From the cell containing the given text, extract its center point as [X, Y] coordinate. 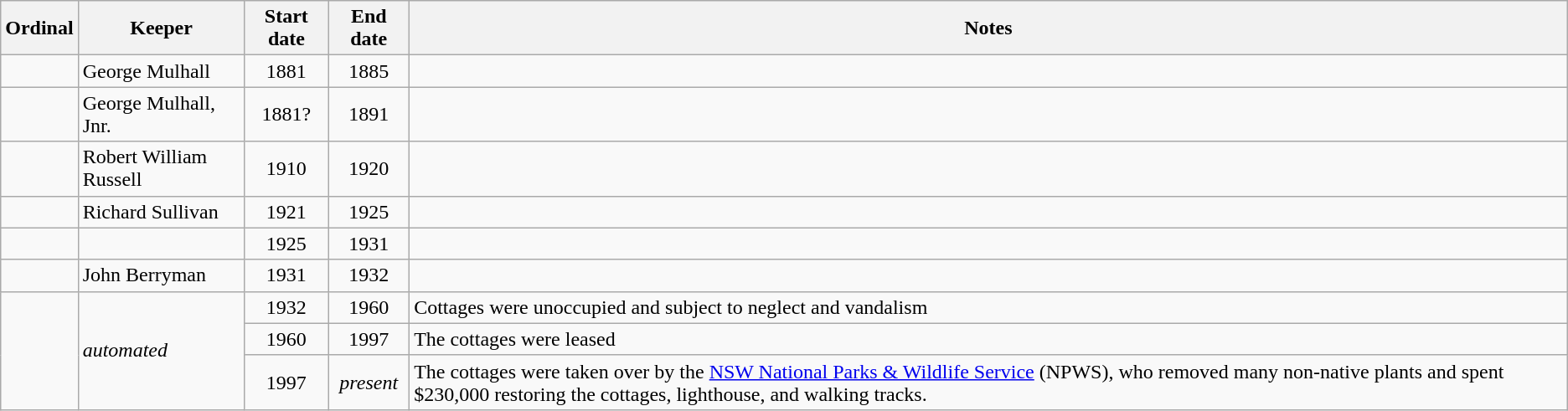
Robert William Russell [161, 169]
The cottages were leased [988, 339]
Cottages were unoccupied and subject to neglect and vandalism [988, 307]
present [369, 382]
1891 [369, 114]
1881? [286, 114]
John Berryman [161, 275]
1910 [286, 169]
George Mulhall, Jnr. [161, 114]
1885 [369, 71]
automated [161, 350]
Notes [988, 28]
Keeper [161, 28]
Start date [286, 28]
End date [369, 28]
Ordinal [39, 28]
1920 [369, 169]
George Mulhall [161, 71]
1921 [286, 212]
1881 [286, 71]
Richard Sullivan [161, 212]
